Scan for the cell matching the given text and deliver its [X, Y] coordinate at center. 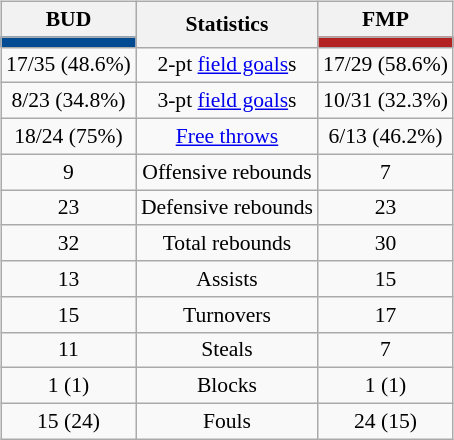
Blocks [227, 386]
6/13 (46.2%) [386, 136]
9 [68, 172]
3-pt field goalss [227, 101]
BUD [68, 19]
8/23 (34.8%) [68, 101]
13 [68, 279]
30 [386, 243]
Free throws [227, 136]
18/24 (75%) [68, 136]
Steals [227, 350]
FMP [386, 19]
Fouls [227, 421]
Turnovers [227, 314]
17/29 (58.6%) [386, 65]
11 [68, 350]
24 (15) [386, 421]
Assists [227, 279]
Total rebounds [227, 243]
10/31 (32.3%) [386, 101]
Offensive rebounds [227, 172]
17 [386, 314]
15 (24) [68, 421]
2-pt field goalss [227, 65]
Statistics [227, 24]
17/35 (48.6%) [68, 65]
32 [68, 243]
Defensive rebounds [227, 208]
